Scan for the cell matching the given text and deliver its (X, Y) coordinate at center. 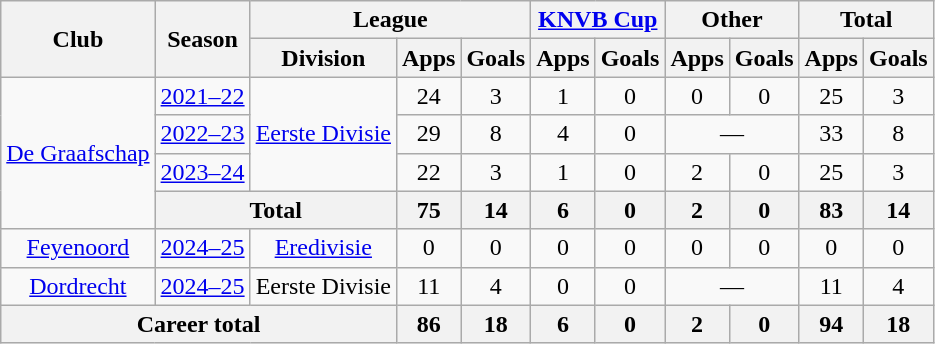
2022–23 (202, 134)
75 (428, 210)
Eredivisie (323, 248)
83 (831, 210)
86 (428, 324)
29 (428, 134)
94 (831, 324)
Club (78, 39)
KNVB Cup (598, 20)
Career total (199, 324)
Other (732, 20)
Division (323, 58)
Dordrecht (78, 286)
De Graafschap (78, 153)
Season (202, 39)
33 (831, 134)
Feyenoord (78, 248)
2023–24 (202, 172)
24 (428, 96)
2021–22 (202, 96)
League (390, 20)
22 (428, 172)
